Pinpoint the cell where the given text exists, returning its (X, Y) midpoint coordinate. 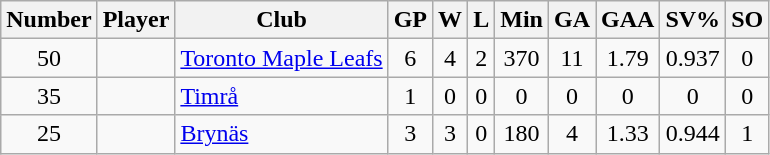
0.937 (693, 58)
L (482, 20)
SO (748, 20)
Min (522, 20)
1.79 (628, 58)
Toronto Maple Leafs (282, 58)
50 (49, 58)
Timrå (282, 96)
Club (282, 20)
35 (49, 96)
2 (482, 58)
6 (410, 58)
Number (49, 20)
0.944 (693, 134)
1.33 (628, 134)
Player (136, 20)
SV% (693, 20)
11 (572, 58)
180 (522, 134)
Brynäs (282, 134)
GA (572, 20)
370 (522, 58)
25 (49, 134)
GP (410, 20)
GAA (628, 20)
W (450, 20)
